For the text-containing cell, return its midpoint in (x, y) coordinate format. 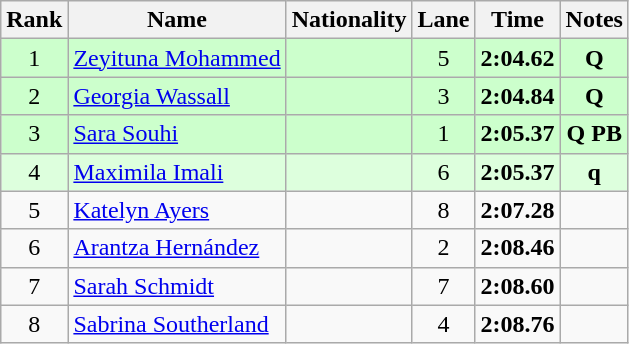
Arantza Hernández (177, 248)
2:04.62 (518, 58)
Sara Souhi (177, 134)
q (594, 172)
Maximila Imali (177, 172)
Q PB (594, 134)
Notes (594, 20)
Nationality (349, 20)
Zeyituna Mohammed (177, 58)
Georgia Wassall (177, 96)
2:04.84 (518, 96)
Time (518, 20)
Katelyn Ayers (177, 210)
2:07.28 (518, 210)
2:08.60 (518, 286)
Rank (34, 20)
2:08.46 (518, 248)
Lane (444, 20)
2:08.76 (518, 324)
Name (177, 20)
Sabrina Southerland (177, 324)
Sarah Schmidt (177, 286)
